Return the (X, Y) coordinate for the center point of the cell that contains the specified text.  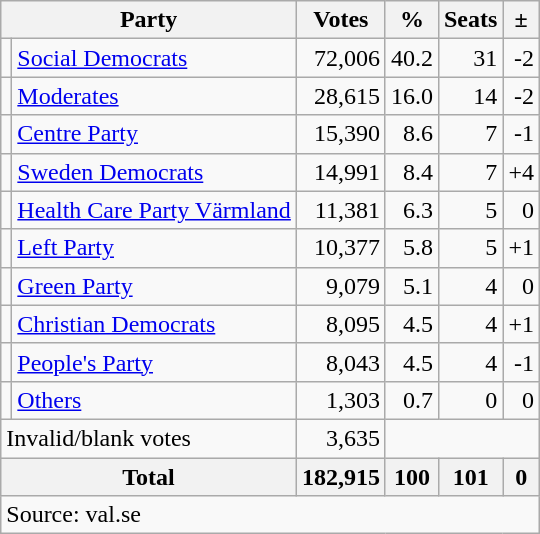
8,095 (340, 324)
14,991 (340, 172)
100 (412, 477)
Total (149, 477)
Moderates (154, 96)
Social Democrats (154, 58)
Party (149, 20)
People's Party (154, 362)
8,043 (340, 362)
8.6 (412, 134)
Source: val.se (270, 515)
15,390 (340, 134)
0.7 (412, 400)
16.0 (412, 96)
Green Party (154, 286)
Seats (470, 20)
+4 (522, 172)
Others (154, 400)
3,635 (340, 438)
1,303 (340, 400)
9,079 (340, 286)
Christian Democrats (154, 324)
8.4 (412, 172)
6.3 (412, 210)
72,006 (340, 58)
Sweden Democrats (154, 172)
11,381 (340, 210)
Invalid/blank votes (149, 438)
Centre Party (154, 134)
5.8 (412, 248)
182,915 (340, 477)
40.2 (412, 58)
Votes (340, 20)
10,377 (340, 248)
% (412, 20)
31 (470, 58)
28,615 (340, 96)
14 (470, 96)
Health Care Party Värmland (154, 210)
± (522, 20)
101 (470, 477)
Left Party (154, 248)
5.1 (412, 286)
